Output the (X, Y) coordinate of the center of the cell containing the given text.  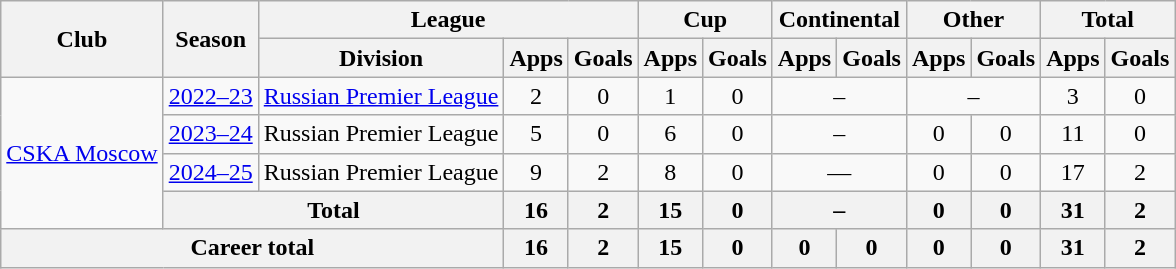
5 (536, 134)
Cup (705, 20)
Continental (839, 20)
3 (1073, 96)
2022–23 (210, 96)
8 (670, 172)
CSKA Moscow (82, 153)
2023–24 (210, 134)
2024–25 (210, 172)
Other (973, 20)
Division (381, 58)
11 (1073, 134)
1 (670, 96)
17 (1073, 172)
6 (670, 134)
9 (536, 172)
Career total (252, 248)
Club (82, 39)
Season (210, 39)
— (839, 172)
League (448, 20)
